Return the (X, Y) coordinate for the center point of the cell that contains the specified text.  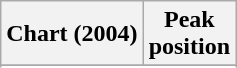
Peak position (189, 34)
Chart (2004) (72, 34)
